Identify which cell holds the provided text, then report its (x, y) central coordinate. 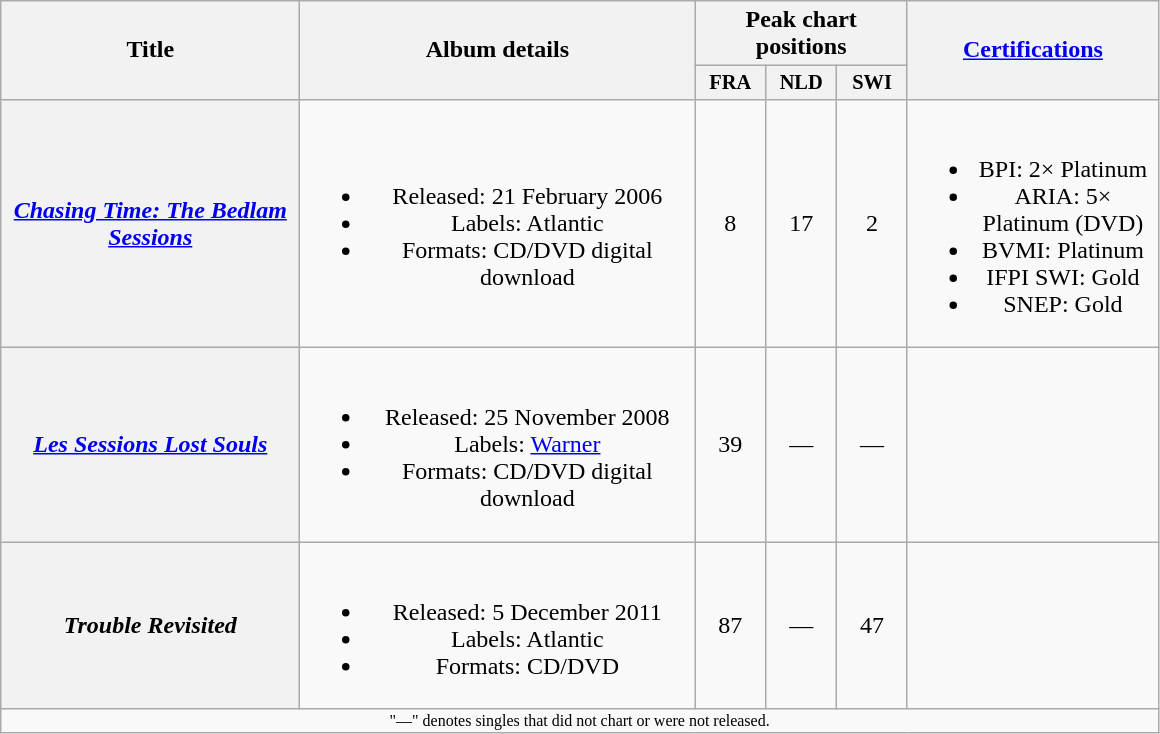
Certifications (1032, 50)
BPI: 2× PlatinumARIA: 5× Platinum (DVD)BVMI: PlatinumIFPI SWI: GoldSNEP: Gold (1032, 223)
Released: 5 December 2011Labels: AtlanticFormats: CD/DVD (498, 626)
Released: 25 November 2008Labels: WarnerFormats: CD/DVD digital download (498, 445)
Title (150, 50)
Les Sessions Lost Souls (150, 445)
SWI (872, 83)
2 (872, 223)
Chasing Time: The Bedlam Sessions (150, 223)
"—" denotes singles that did not chart or were not released. (580, 721)
39 (730, 445)
47 (872, 626)
Album details (498, 50)
8 (730, 223)
FRA (730, 83)
Peak chart positions (802, 34)
Released: 21 February 2006Labels: AtlanticFormats: CD/DVD digital download (498, 223)
NLD (802, 83)
Trouble Revisited (150, 626)
17 (802, 223)
87 (730, 626)
